Extract the [X, Y] coordinate from the center of the cell holding the provided text.  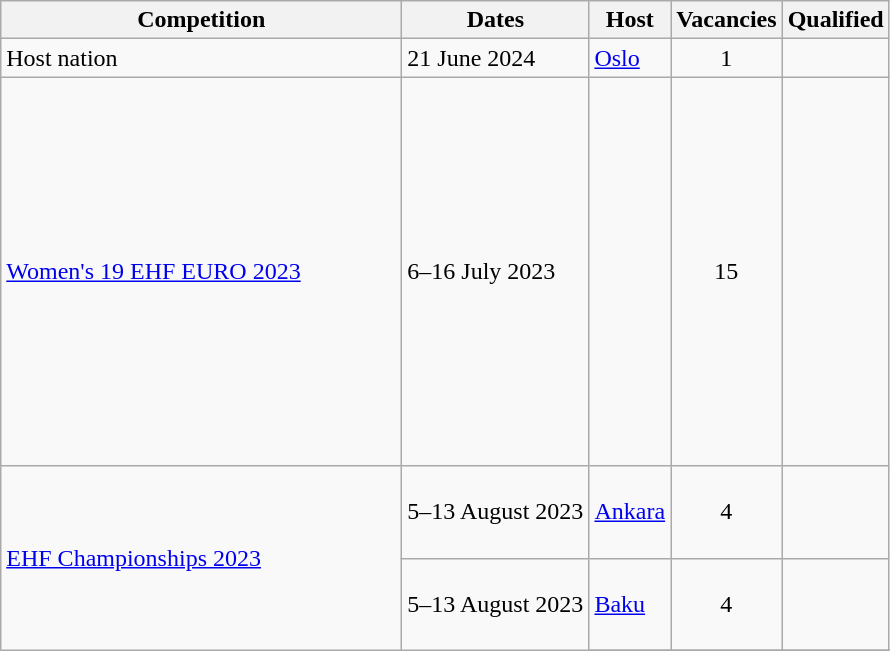
6–16 July 2023 [496, 272]
Vacancies [727, 20]
Ankara [630, 512]
21 June 2024 [496, 58]
Host nation [202, 58]
Women's 19 EHF EURO 2023 [202, 272]
Oslo [630, 58]
Qualified [836, 20]
Baku [630, 604]
EHF Championships 2023 [202, 558]
Dates [496, 20]
Competition [202, 20]
1 [727, 58]
15 [727, 272]
Host [630, 20]
